Pinpoint the cell where the given text exists, returning its [x, y] midpoint coordinate. 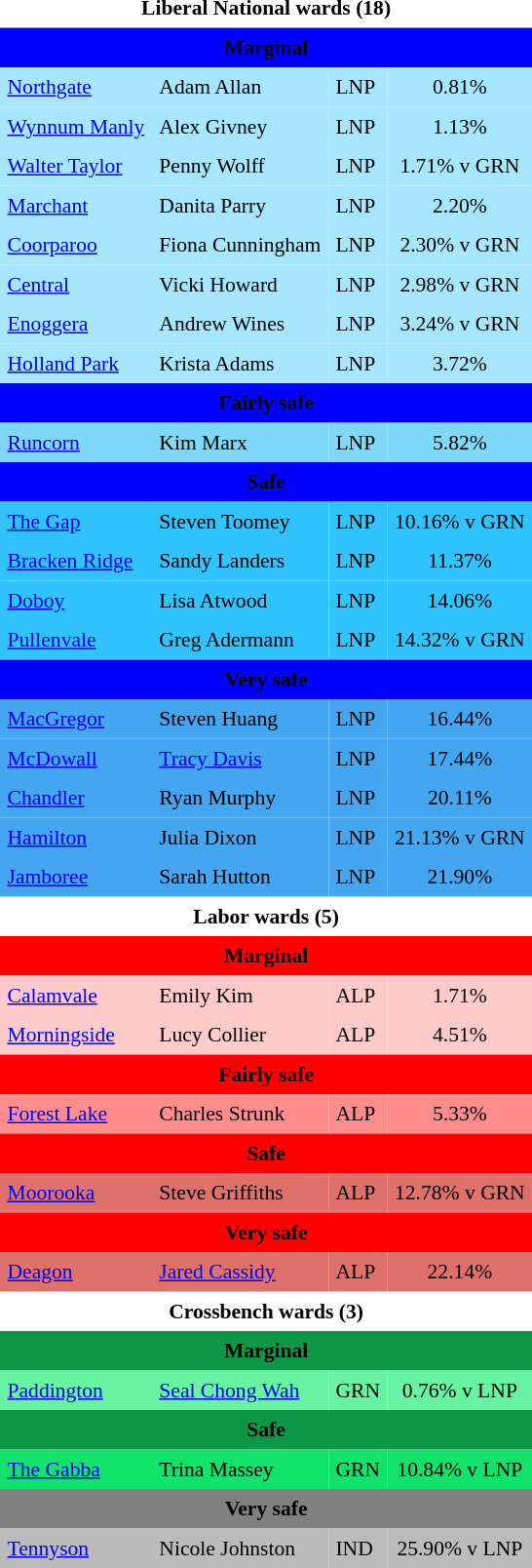
Steve Griffiths [240, 1193]
Central [76, 284]
MacGregor [76, 719]
Emily Kim [240, 995]
Tracy Davis [240, 758]
Alex Givney [240, 126]
Enoggera [76, 324]
Coorparoo [76, 245]
Danita Parry [240, 205]
Penny Wolff [240, 166]
Ryan Murphy [240, 798]
Jamboree [76, 877]
Northgate [76, 87]
Calamvale [76, 995]
Doboy [76, 600]
Julia Dixon [240, 837]
Steven Toomey [240, 521]
Morningside [76, 1035]
Moorooka [76, 1193]
Kim Marx [240, 442]
Bracken Ridge [76, 561]
Krista Adams [240, 363]
Sandy Landers [240, 561]
The Gap [76, 521]
Steven Huang [240, 719]
Fiona Cunningham [240, 245]
Walter Taylor [76, 166]
Crossbench wards (3) [266, 1311]
Forest Lake [76, 1114]
Trina Massey [240, 1469]
Lucy Collier [240, 1035]
Charles Strunk [240, 1114]
Andrew Wines [240, 324]
Adam Allan [240, 87]
Marchant [76, 205]
Seal Chong Wah [240, 1390]
The Gabba [76, 1469]
Greg Adermann [240, 640]
Labor wards (5) [266, 916]
Nicole Johnston [240, 1548]
Hamilton [76, 837]
Vicki Howard [240, 284]
Wynnum Manly [76, 126]
Jared Cassidy [240, 1272]
Chandler [76, 798]
Runcorn [76, 442]
Lisa Atwood [240, 600]
Deagon [76, 1272]
Pullenvale [76, 640]
Holland Park [76, 363]
Paddington [76, 1390]
McDowall [76, 758]
Tennyson [76, 1548]
Sarah Hutton [240, 877]
IND [359, 1548]
